Output the (x, y) coordinate of the center of the cell containing the given text.  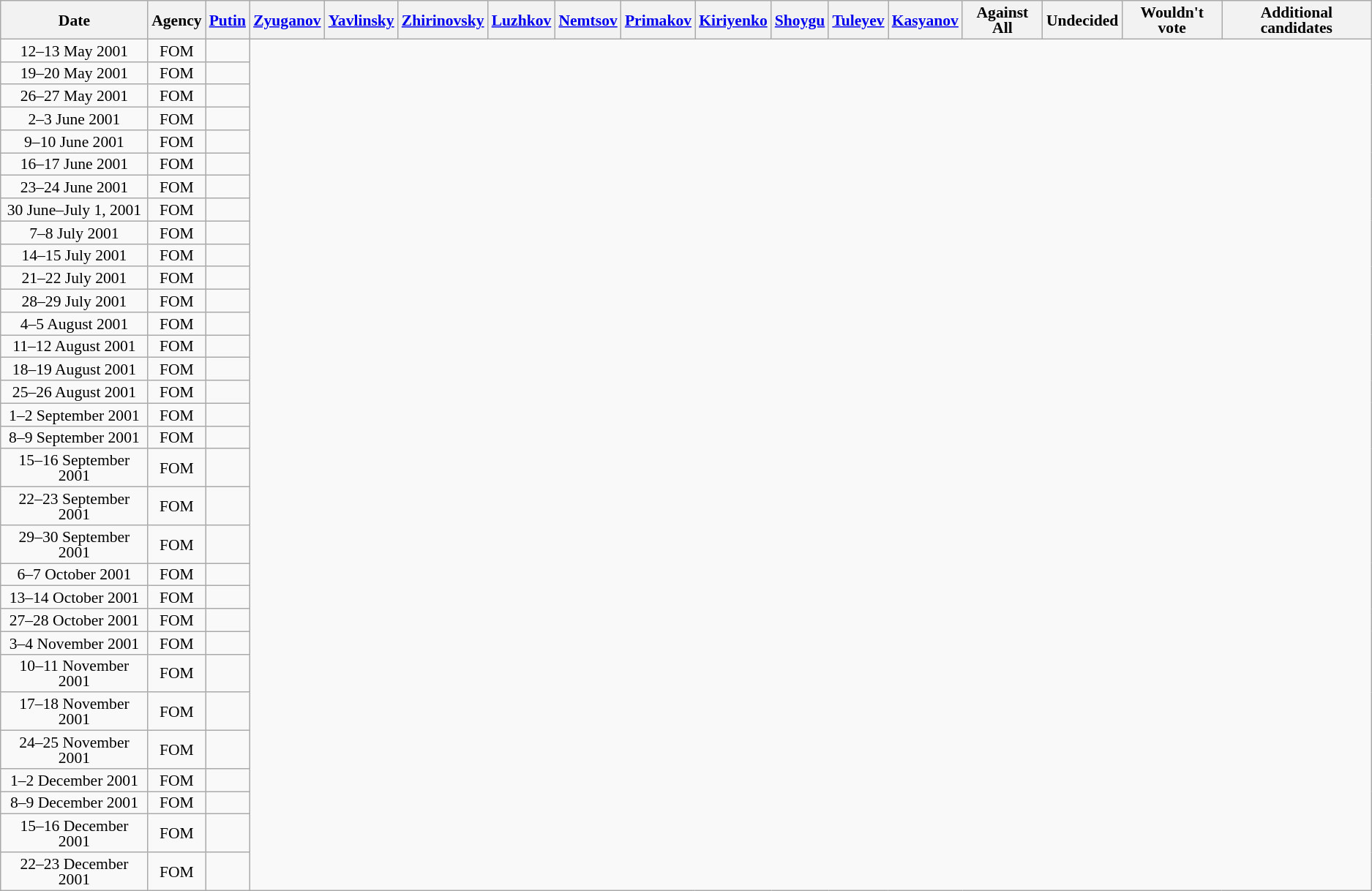
4–5 August 2001 (75, 323)
9–10 June 2001 (75, 142)
22–23 September 2001 (75, 506)
27–28 October 2001 (75, 620)
Tuleyev (858, 20)
19–20 May 2001 (75, 73)
Kiriyenko (733, 20)
29–30 September 2001 (75, 544)
Date (75, 20)
7–8 July 2001 (75, 233)
22–23 December 2001 (75, 871)
15–16 September 2001 (75, 468)
30 June–July 1, 2001 (75, 209)
10–11 November 2001 (75, 673)
8–9 September 2001 (75, 437)
14–15 July 2001 (75, 255)
Luzhkov (522, 20)
25–26 August 2001 (75, 392)
Additional candidates (1297, 20)
15–16 December 2001 (75, 833)
1–2 September 2001 (75, 414)
1–2 December 2001 (75, 780)
28–29 July 2001 (75, 301)
Zyuganov (287, 20)
Nemtsov (588, 20)
3–4 November 2001 (75, 642)
17–18 November 2001 (75, 712)
6–7 October 2001 (75, 575)
Kasyanov (925, 20)
Wouldn't vote (1172, 20)
26–27 May 2001 (75, 97)
8–9 December 2001 (75, 803)
13–14 October 2001 (75, 597)
24–25 November 2001 (75, 750)
Putin (228, 20)
21–22 July 2001 (75, 278)
Primakov (659, 20)
2–3 June 2001 (75, 119)
12–13 May 2001 (75, 50)
23–24 June 2001 (75, 187)
Shoygu (801, 20)
16–17 June 2001 (75, 164)
Against All (1002, 20)
Yavlinsky (361, 20)
Agency (176, 20)
Zhirinovsky (443, 20)
11–12 August 2001 (75, 347)
Undecided (1082, 20)
18–19 August 2001 (75, 369)
